Return (x, y) of the center of cell containing provided text 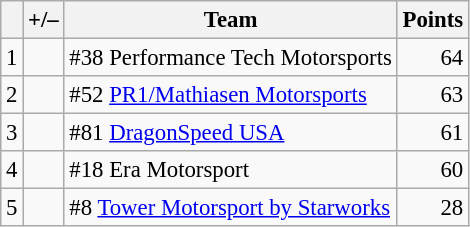
1 (12, 58)
Team (230, 20)
#52 PR1/Mathiasen Motorsports (230, 95)
#38 Performance Tech Motorsports (230, 58)
#81 DragonSpeed USA (230, 133)
5 (12, 208)
61 (432, 133)
Points (432, 20)
64 (432, 58)
60 (432, 170)
3 (12, 133)
2 (12, 95)
4 (12, 170)
63 (432, 95)
28 (432, 208)
+/– (44, 20)
#18 Era Motorsport (230, 170)
#8 Tower Motorsport by Starworks (230, 208)
